Return the [X, Y] coordinate for the center point of the cell that contains the specified text.  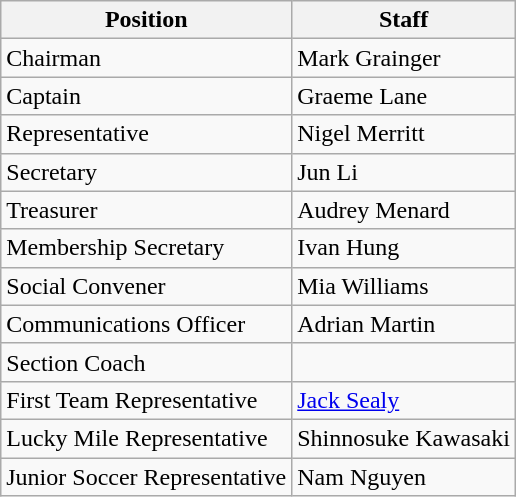
Jack Sealy [404, 400]
Captain [146, 96]
Social Convener [146, 286]
First Team Representative [146, 400]
Nam Nguyen [404, 477]
Section Coach [146, 362]
Membership Secretary [146, 248]
Mia Williams [404, 286]
Communications Officer [146, 324]
Position [146, 20]
Treasurer [146, 210]
Representative [146, 134]
Adrian Martin [404, 324]
Ivan Hung [404, 248]
Nigel Merritt [404, 134]
Jun Li [404, 172]
Secretary [146, 172]
Graeme Lane [404, 96]
Staff [404, 20]
Junior Soccer Representative [146, 477]
Audrey Menard [404, 210]
Mark Grainger [404, 58]
Lucky Mile Representative [146, 438]
Chairman [146, 58]
Shinnosuke Kawasaki [404, 438]
